Pinpoint the cell where the given text exists, returning its (x, y) midpoint coordinate. 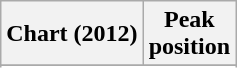
Chart (2012) (72, 34)
Peak position (189, 34)
